Locate the cell with the specified text and output its [x, y] center coordinate. 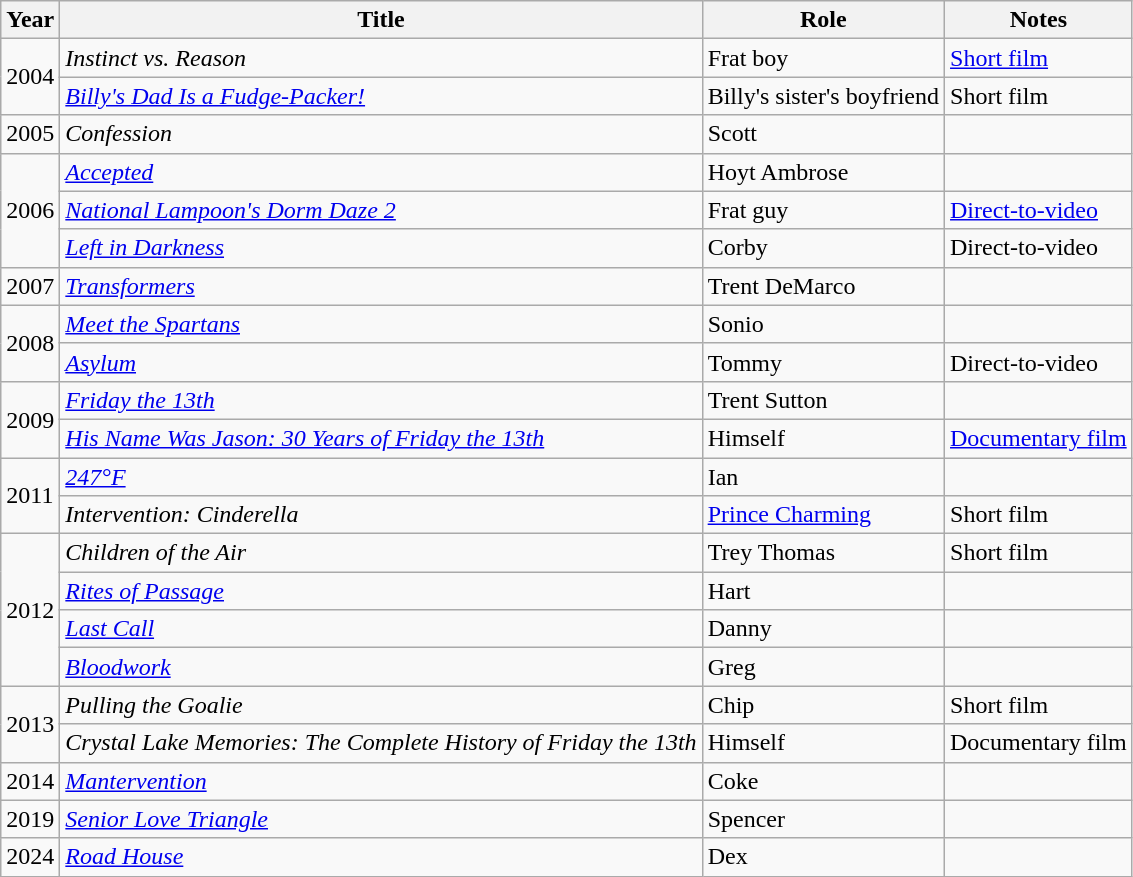
2006 [30, 210]
Billy's sister's boyfriend [823, 96]
Pulling the Goalie [381, 705]
Title [381, 20]
2013 [30, 724]
Ian [823, 477]
Senior Love Triangle [381, 819]
Billy's Dad Is a Fudge-Packer! [381, 96]
247°F [381, 477]
Accepted [381, 172]
Hart [823, 591]
Hoyt Ambrose [823, 172]
2007 [30, 286]
2005 [30, 134]
Sonio [823, 324]
National Lampoon's Dorm Daze 2 [381, 210]
Spencer [823, 819]
Scott [823, 134]
Trey Thomas [823, 553]
Crystal Lake Memories: The Complete History of Friday the 13th [381, 743]
Coke [823, 781]
Dex [823, 857]
Frat boy [823, 58]
Last Call [381, 629]
Danny [823, 629]
Road House [381, 857]
2012 [30, 610]
Children of the Air [381, 553]
Corby [823, 248]
Frat guy [823, 210]
2011 [30, 496]
Instinct vs. Reason [381, 58]
Friday the 13th [381, 400]
Trent Sutton [823, 400]
Confession [381, 134]
Role [823, 20]
Trent DeMarco [823, 286]
Tommy [823, 362]
2019 [30, 819]
Notes [1039, 20]
2008 [30, 343]
Chip [823, 705]
His Name Was Jason: 30 Years of Friday the 13th [381, 438]
Left in Darkness [381, 248]
2004 [30, 77]
Mantervention [381, 781]
2009 [30, 419]
Bloodwork [381, 667]
Rites of Passage [381, 591]
Year [30, 20]
2014 [30, 781]
Asylum [381, 362]
Transformers [381, 286]
Greg [823, 667]
Prince Charming [823, 515]
Meet the Spartans [381, 324]
2024 [30, 857]
Intervention: Cinderella [381, 515]
